Pinpoint the cell where the given text exists, returning its (x, y) midpoint coordinate. 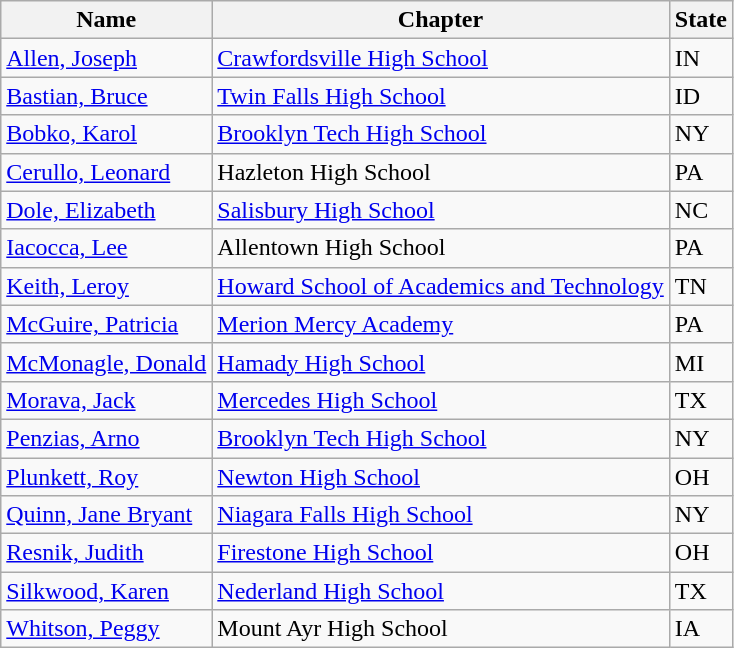
NC (700, 210)
Salisbury High School (441, 210)
Allen, Joseph (106, 58)
Nederland High School (441, 591)
McGuire, Patricia (106, 324)
ID (700, 96)
Hazleton High School (441, 172)
Iacocca, Lee (106, 248)
Silkwood, Karen (106, 591)
IA (700, 629)
Hamady High School (441, 362)
Cerullo, Leonard (106, 172)
Plunkett, Roy (106, 477)
MI (700, 362)
Merion Mercy Academy (441, 324)
Keith, Leroy (106, 286)
Bastian, Bruce (106, 96)
IN (700, 58)
Mercedes High School (441, 400)
Mount Ayr High School (441, 629)
Newton High School (441, 477)
Twin Falls High School (441, 96)
Allentown High School (441, 248)
Howard School of Academics and Technology (441, 286)
Niagara Falls High School (441, 515)
State (700, 20)
TN (700, 286)
Penzias, Arno (106, 438)
McMonagle, Donald (106, 362)
Morava, Jack (106, 400)
Quinn, Jane Bryant (106, 515)
Chapter (441, 20)
Firestone High School (441, 553)
Bobko, Karol (106, 134)
Name (106, 20)
Whitson, Peggy (106, 629)
Resnik, Judith (106, 553)
Dole, Elizabeth (106, 210)
Crawfordsville High School (441, 58)
